Capture the cell that displays the provided text and extract its [x, y] central coordinate. 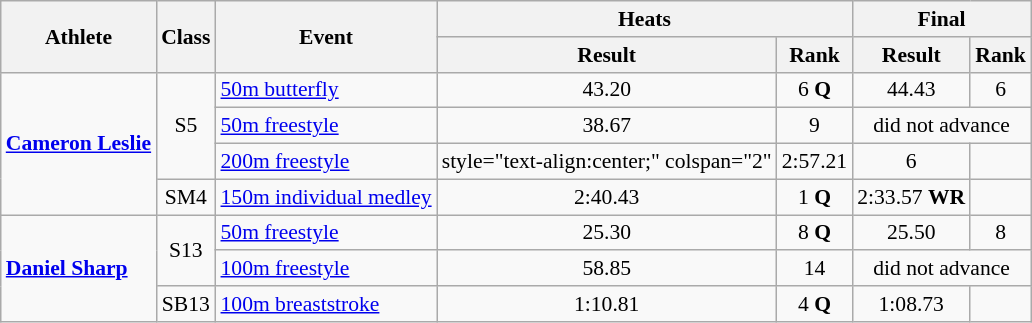
43.20 [607, 90]
100m freestyle [326, 269]
8 Q [814, 233]
1:10.81 [607, 304]
4 Q [814, 304]
Class [186, 36]
2:40.43 [607, 197]
Final [942, 19]
150m individual medley [326, 197]
S5 [186, 126]
Event [326, 36]
9 [814, 126]
38.67 [607, 126]
25.30 [607, 233]
14 [814, 269]
Cameron Leslie [78, 143]
58.85 [607, 269]
Daniel Sharp [78, 268]
6 Q [814, 90]
SB13 [186, 304]
25.50 [911, 233]
2:33.57 WR [911, 197]
2:57.21 [814, 162]
8 [1000, 233]
style="text-align:center;" colspan="2" [607, 162]
S13 [186, 250]
1:08.73 [911, 304]
100m breaststroke [326, 304]
1 Q [814, 197]
200m freestyle [326, 162]
50m butterfly [326, 90]
44.43 [911, 90]
SM4 [186, 197]
Athlete [78, 36]
Heats [645, 19]
